For the text-containing cell, return its midpoint in (x, y) coordinate format. 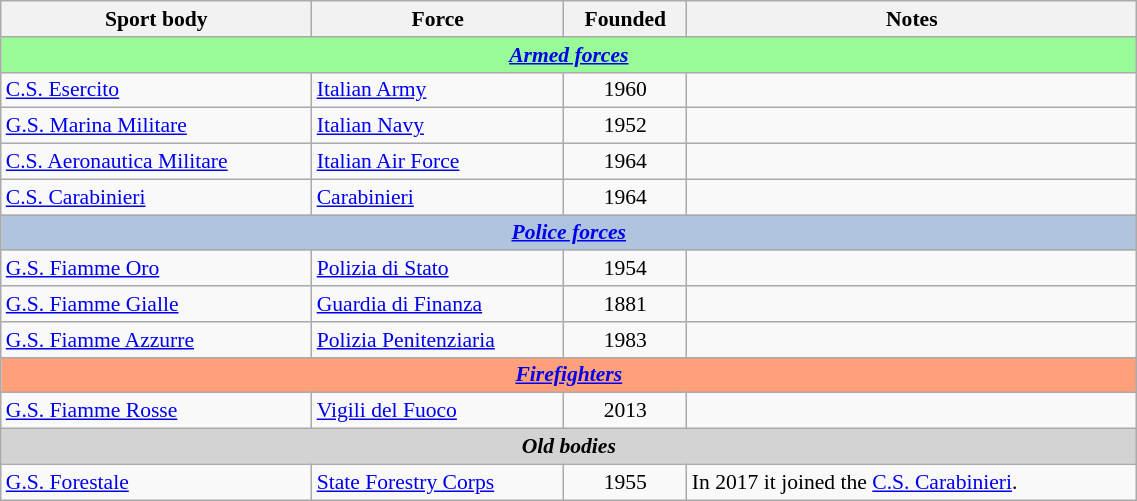
1954 (626, 269)
G.S. Fiamme Gialle (156, 304)
Firefighters (569, 375)
Polizia di Stato (438, 269)
G.S. Marina Militare (156, 126)
Vigili del Fuoco (438, 411)
1983 (626, 340)
Italian Army (438, 90)
G.S. Fiamme Oro (156, 269)
1881 (626, 304)
Armed forces (569, 55)
Guardia di Finanza (438, 304)
1955 (626, 482)
G.S. Fiamme Rosse (156, 411)
1960 (626, 90)
Notes (912, 19)
Founded (626, 19)
Italian Air Force (438, 162)
Italian Navy (438, 126)
C.S. Esercito (156, 90)
Polizia Penitenziaria (438, 340)
Old bodies (569, 447)
C.S. Aeronautica Militare (156, 162)
G.S. Forestale (156, 482)
Carabinieri (438, 197)
2013 (626, 411)
Force (438, 19)
State Forestry Corps (438, 482)
C.S. Carabinieri (156, 197)
Sport body (156, 19)
Police forces (569, 233)
1952 (626, 126)
G.S. Fiamme Azzurre (156, 340)
In 2017 it joined the C.S. Carabinieri. (912, 482)
